Search for the cell housing the specified text and yield its [x, y] center coordinate. 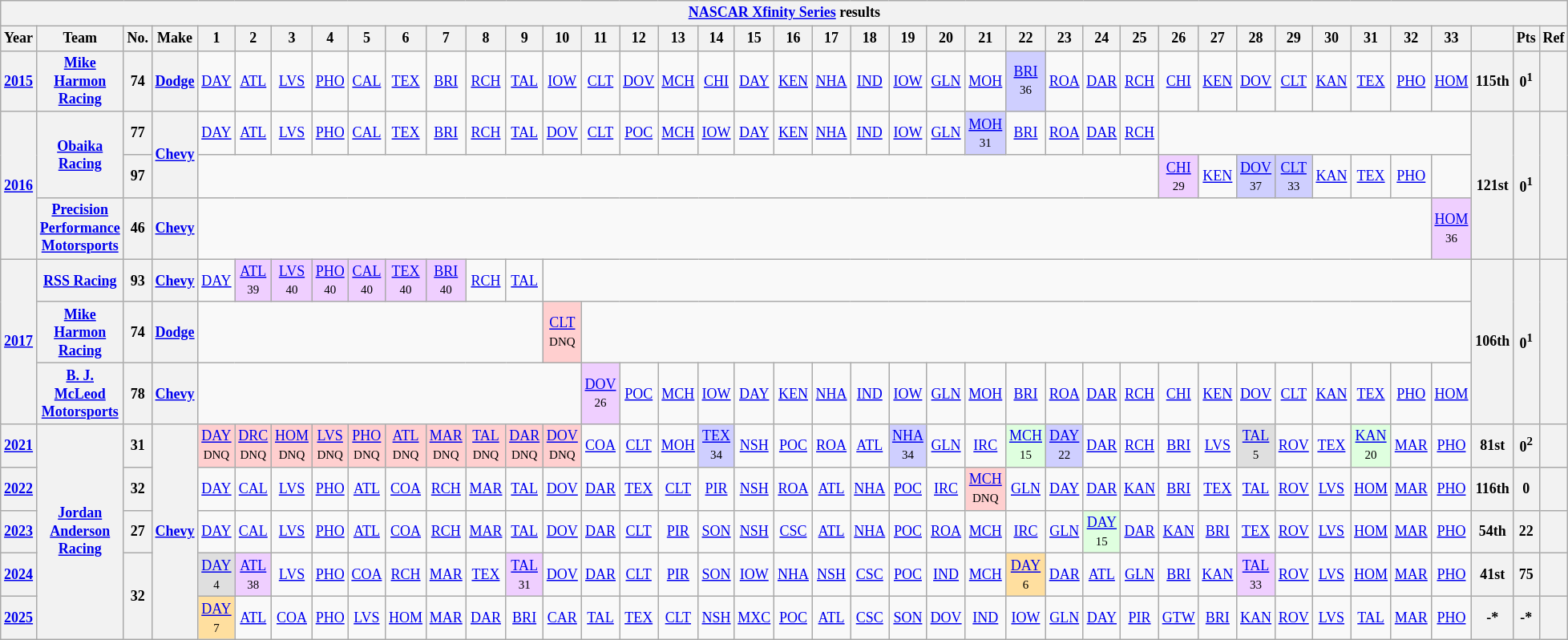
77 [138, 133]
17 [831, 38]
02 [1526, 446]
2025 [19, 618]
54th [1493, 532]
116th [1493, 488]
2023 [19, 532]
19 [908, 38]
No. [138, 38]
93 [138, 281]
21 [986, 38]
11 [600, 38]
121st [1493, 185]
DAY6 [1026, 575]
81st [1493, 446]
97 [138, 176]
25 [1140, 38]
ATL38 [253, 575]
Team [80, 38]
2017 [19, 342]
PHODNQ [367, 446]
Jordan Anderson Racing [80, 532]
B. J. McLeod Motorsports [80, 394]
BRI36 [1026, 81]
ATL39 [253, 281]
41st [1493, 575]
DRCDNQ [253, 446]
78 [138, 394]
33 [1451, 38]
MARDNQ [446, 446]
30 [1332, 38]
LVS40 [292, 281]
MOH31 [986, 133]
12 [639, 38]
Pts [1526, 38]
PHO40 [330, 281]
CAL40 [367, 281]
Obaika Racing [80, 154]
LVSDNQ [330, 446]
DAY15 [1101, 532]
5 [367, 38]
CHI29 [1178, 176]
RSS Racing [80, 281]
DOV37 [1256, 176]
2022 [19, 488]
DAY7 [216, 618]
DAYDNQ [216, 446]
CAR [562, 618]
14 [717, 38]
Year [19, 38]
10 [562, 38]
13 [678, 38]
DOVDNQ [562, 446]
0 [1526, 488]
106th [1493, 342]
HOMDNQ [292, 446]
18 [870, 38]
115th [1493, 81]
DAY4 [216, 575]
15 [754, 38]
TEX34 [717, 446]
6 [406, 38]
3 [292, 38]
TEX40 [406, 281]
DARDNQ [524, 446]
Make [175, 38]
29 [1294, 38]
Ref [1554, 38]
46 [138, 229]
2015 [19, 81]
24 [1101, 38]
TALDNQ [486, 446]
2021 [19, 446]
20 [946, 38]
HOM36 [1451, 229]
TAL33 [1256, 575]
CLTDNQ [562, 332]
1 [216, 38]
28 [1256, 38]
MXC [754, 618]
TAL31 [524, 575]
26 [1178, 38]
KAN20 [1371, 446]
GTW [1178, 618]
2016 [19, 185]
MCH15 [1026, 446]
2 [253, 38]
DAY22 [1065, 446]
4 [330, 38]
2024 [19, 575]
TAL5 [1256, 446]
7 [446, 38]
75 [1526, 575]
DOV26 [600, 394]
BRI40 [446, 281]
23 [1065, 38]
16 [794, 38]
NASCAR Xfinity Series results [784, 13]
9 [524, 38]
ATLDNQ [406, 446]
NHA34 [908, 446]
MCHDNQ [986, 488]
CLT33 [1294, 176]
8 [486, 38]
Precision Performance Motorsports [80, 229]
